Determine the [X, Y] coordinate at the center of the cell enclosing the given text.  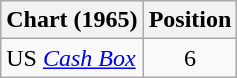
Chart (1965) [72, 20]
6 [190, 58]
Position [190, 20]
US Cash Box [72, 58]
